Identify which cell holds the provided text, then report its (x, y) central coordinate. 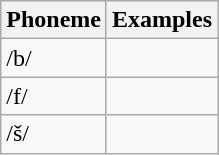
/f/ (54, 96)
/š/ (54, 134)
Examples (162, 20)
/b/ (54, 58)
Phoneme (54, 20)
